Detect which cell encompasses the target text, then output its [X, Y] center coordinate. 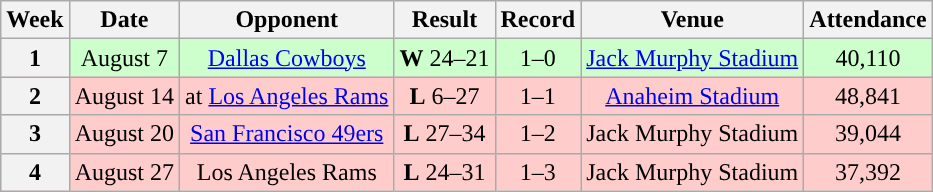
Attendance [868, 20]
W 24–21 [444, 58]
1–3 [538, 172]
1 [35, 58]
at Los Angeles Rams [287, 96]
39,044 [868, 134]
Los Angeles Rams [287, 172]
37,392 [868, 172]
L 24–31 [444, 172]
Date [124, 20]
August 27 [124, 172]
3 [35, 134]
August 20 [124, 134]
August 7 [124, 58]
San Francisco 49ers [287, 134]
2 [35, 96]
48,841 [868, 96]
Result [444, 20]
Anaheim Stadium [692, 96]
Opponent [287, 20]
August 14 [124, 96]
1–1 [538, 96]
L 6–27 [444, 96]
L 27–34 [444, 134]
Week [35, 20]
Dallas Cowboys [287, 58]
Venue [692, 20]
40,110 [868, 58]
4 [35, 172]
Record [538, 20]
1–0 [538, 58]
1–2 [538, 134]
